Extract the [x, y] coordinate from the center of the cell holding the provided text.  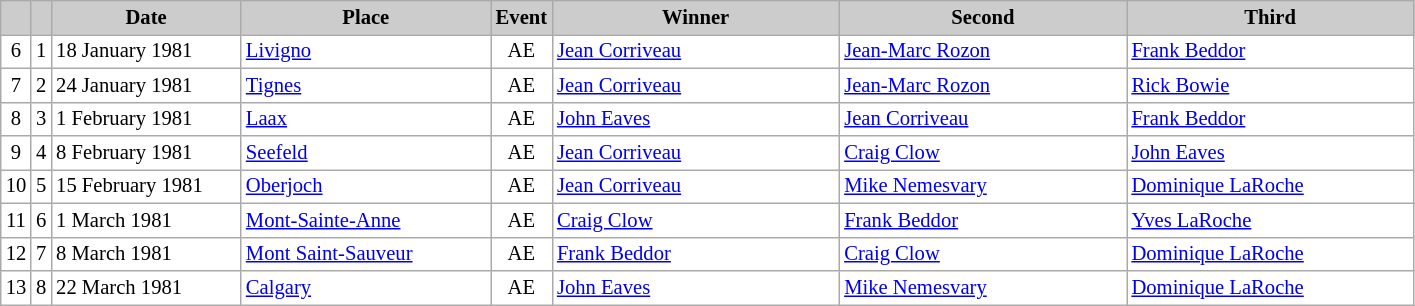
12 [16, 254]
Mont Saint-Sauveur [366, 254]
Calgary [366, 287]
Rick Bowie [1270, 85]
4 [41, 153]
11 [16, 220]
Laax [366, 119]
10 [16, 186]
2 [41, 85]
Date [146, 17]
Event [522, 17]
8 March 1981 [146, 254]
Winner [696, 17]
22 March 1981 [146, 287]
Seefeld [366, 153]
Tignes [366, 85]
Mont-Sainte-Anne [366, 220]
Place [366, 17]
3 [41, 119]
1 February 1981 [146, 119]
24 January 1981 [146, 85]
1 [41, 51]
9 [16, 153]
Yves LaRoche [1270, 220]
13 [16, 287]
Oberjoch [366, 186]
Second [982, 17]
Third [1270, 17]
Livigno [366, 51]
8 February 1981 [146, 153]
15 February 1981 [146, 186]
18 January 1981 [146, 51]
5 [41, 186]
1 March 1981 [146, 220]
